For the text-containing cell, return its midpoint in [X, Y] coordinate format. 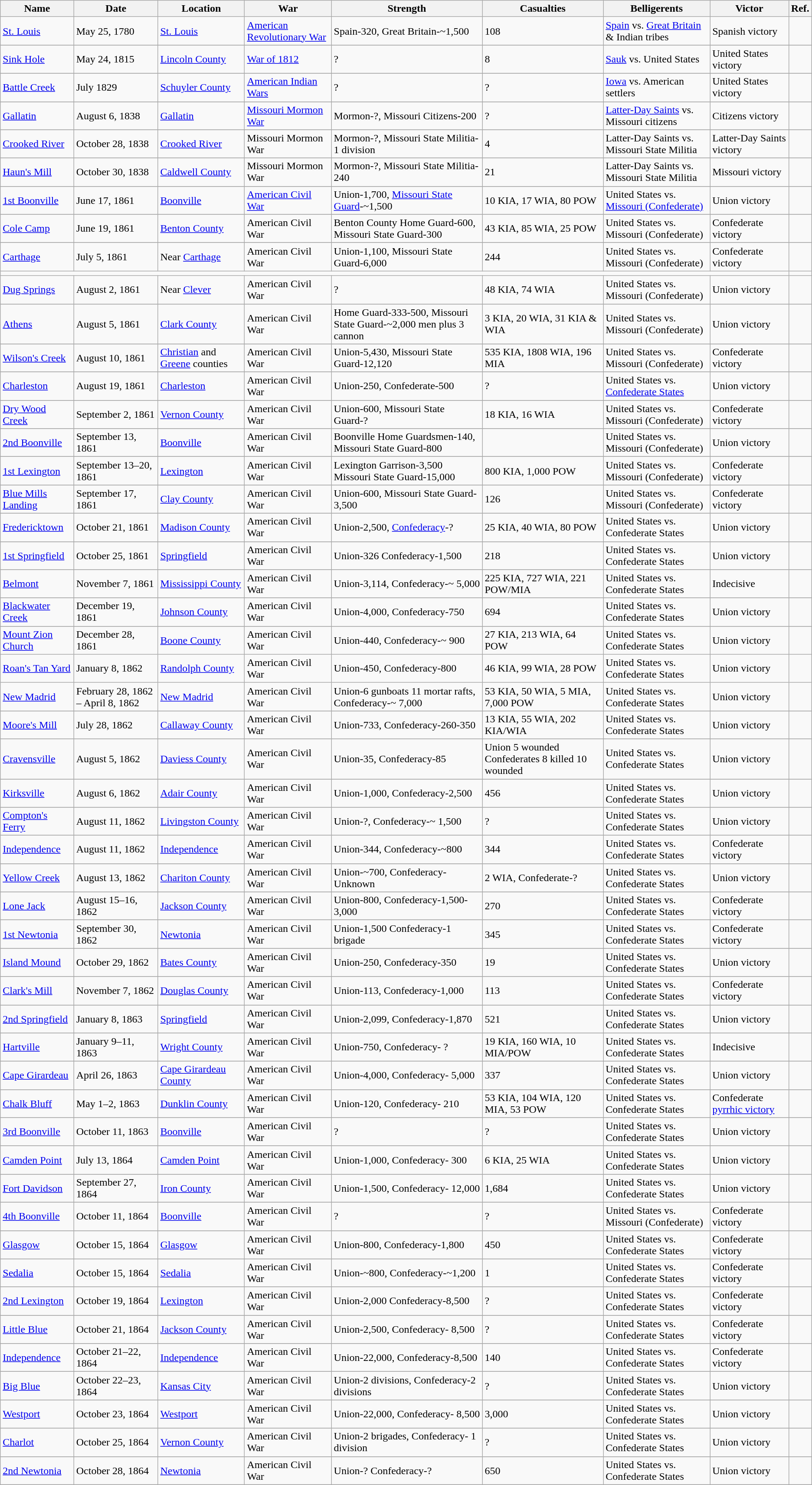
Randolph County [201, 668]
November 7, 1862 [116, 991]
Spanish victory [750, 31]
Union-~700, Confederacy-Unknown [407, 878]
2nd Lexington [37, 1301]
218 [543, 555]
3rd Boonville [37, 1131]
August 10, 1861 [116, 358]
Union-2 brigades, Confederacy- 1 division [407, 1442]
Ref. [800, 9]
Clay County [201, 499]
Haun's Mill [37, 172]
Union-6 gunboats 11 mortar rafts, Confederacy-~ 7,000 [407, 697]
Clark County [201, 324]
Benton County [201, 228]
6 KIA, 25 WIA [543, 1160]
Cole Camp [37, 228]
Union-~800, Confederacy-~1,200 [407, 1273]
Sauk vs. United States [657, 59]
War [288, 9]
1,684 [543, 1188]
Union-1,500, Confederacy- 12,000 [407, 1188]
December 19, 1861 [116, 612]
Dunklin County [201, 1104]
Confederate pyrrhic victory [750, 1104]
October 30, 1838 [116, 172]
Missouri victory [750, 172]
8 [543, 59]
Union-1,000, Confederacy- 300 [407, 1160]
Sink Hole [37, 59]
Union-750, Confederacy- ? [407, 1047]
Union-440, Confederacy-~ 900 [407, 640]
Athens [37, 324]
Belmont [37, 584]
108 [543, 31]
Christian and Greene counties [201, 358]
January 8, 1863 [116, 1019]
Daviess County [201, 759]
Clark's Mill [37, 991]
June 17, 1861 [116, 200]
Union-2,000 Confederacy-8,500 [407, 1301]
September 27, 1864 [116, 1188]
August 6, 1838 [116, 115]
Union-1,000, Confederacy-2,500 [407, 793]
Blackwater Creek [37, 612]
Madison County [201, 528]
October 11, 1863 [116, 1131]
Island Mound [37, 962]
Union-250, Confederacy-350 [407, 962]
Union-1,100, Missouri State Guard-6,000 [407, 257]
Dug Springs [37, 290]
Union-2,099, Confederacy-1,870 [407, 1019]
1st Lexington [37, 471]
337 [543, 1075]
Callaway County [201, 724]
4 [543, 144]
25 KIA, 40 WIA, 80 POW [543, 528]
Chalk Bluff [37, 1104]
Carthage [37, 257]
Near Carthage [201, 257]
Union-1,700, Missouri State Guard-~1,500 [407, 200]
Fredericktown [37, 528]
Union-3,114, Confederacy-~ 5,000 [407, 584]
Union-2,500, Confederacy- 8,500 [407, 1329]
450 [543, 1244]
43 KIA, 85 WIA, 25 POW [543, 228]
October 19, 1864 [116, 1301]
Mississippi County [201, 584]
American Revolutionary War [288, 31]
113 [543, 991]
War of 1812 [288, 59]
244 [543, 257]
Moore's Mill [37, 724]
October 28, 1864 [116, 1471]
Benton County Home Guard-600, Missouri State Guard-300 [407, 228]
January 9–11, 1863 [116, 1047]
3,000 [543, 1414]
Union-600, Missouri State Guard-? [407, 415]
694 [543, 612]
Union-? Confederacy-? [407, 1471]
October 21–22, 1864 [116, 1358]
Cravensville [37, 759]
Kansas City [201, 1386]
August 19, 1861 [116, 386]
Union-22,000, Confederacy- 8,500 [407, 1414]
December 28, 1861 [116, 640]
Casualties [543, 9]
Union-2,500, Confederacy-? [407, 528]
Blue Mills Landing [37, 499]
August 5, 1861 [116, 324]
Roan's Tan Yard [37, 668]
September 13, 1861 [116, 443]
Chariton County [201, 878]
270 [543, 906]
2nd Boonville [37, 443]
October 21, 1861 [116, 528]
July 28, 1862 [116, 724]
Boonville Home Guardsmen-140, Missouri State Guard-800 [407, 443]
Douglas County [201, 991]
19 [543, 962]
Boone County [201, 640]
August 13, 1862 [116, 878]
Union-800, Confederacy-1,800 [407, 1244]
Union-?, Confederacy-~ 1,500 [407, 822]
Union-22,000, Confederacy-8,500 [407, 1358]
October 25, 1864 [116, 1442]
October 11, 1864 [116, 1216]
4th Boonville [37, 1216]
September 2, 1861 [116, 415]
Lincoln County [201, 59]
August 6, 1862 [116, 793]
Cape Girardeau [37, 1075]
10 KIA, 17 WIA, 80 POW [543, 200]
May 24, 1815 [116, 59]
Wright County [201, 1047]
Union-4,000, Confederacy- 5,000 [407, 1075]
January 8, 1862 [116, 668]
May 1–2, 1863 [116, 1104]
Kirksville [37, 793]
September 30, 1862 [116, 934]
Union-4,000, Confederacy-750 [407, 612]
Near Clever [201, 290]
October 29, 1862 [116, 962]
2nd Newtonia [37, 1471]
650 [543, 1471]
Compton's Ferry [37, 822]
225 KIA, 727 WIA, 221 POW/MIA [543, 584]
Victor [750, 9]
521 [543, 1019]
July 13, 1864 [116, 1160]
April 26, 1863 [116, 1075]
800 KIA, 1,000 POW [543, 471]
Lexington Garrison-3,500 Missouri State Guard-15,000 [407, 471]
October 28, 1838 [116, 144]
Union-733, Confederacy-260-350 [407, 724]
Union 5 wounded Confederates 8 killed 10 wounded [543, 759]
September 13–20, 1861 [116, 471]
Latter-Day Saints vs. Missouri citizens [657, 115]
American Indian Wars [288, 88]
Union-113, Confederacy-1,000 [407, 991]
1 [543, 1273]
3 KIA, 20 WIA, 31 KIA & WIA [543, 324]
Hartville [37, 1047]
13 KIA, 55 WIA, 202 KIA/WIA [543, 724]
1st Boonville [37, 200]
August 5, 1862 [116, 759]
February 28, 1862 – April 8, 1862 [116, 697]
140 [543, 1358]
1st Springfield [37, 555]
Wilson's Creek [37, 358]
344 [543, 849]
1st Newtonia [37, 934]
53 KIA, 50 WIA, 5 MIA, 7,000 POW [543, 697]
48 KIA, 74 WIA [543, 290]
Union-250, Confederate-500 [407, 386]
Johnson County [201, 612]
June 19, 1861 [116, 228]
Charlot [37, 1442]
Spain-320, Great Britain-~1,500 [407, 31]
535 KIA, 1808 WIA, 196 MIA [543, 358]
Mormon-?, Missouri Citizens-200 [407, 115]
Home Guard-333-500, Missouri State Guard-~2,000 men plus 3 cannon [407, 324]
Mormon-?, Missouri State Militia-1 division [407, 144]
Bates County [201, 962]
Union-35, Confederacy-85 [407, 759]
Adair County [201, 793]
Union-600, Missouri State Guard-3,500 [407, 499]
Union-326 Confederacy-1,500 [407, 555]
October 21, 1864 [116, 1329]
Strength [407, 9]
Citizens victory [750, 115]
27 KIA, 213 WIA, 64 POW [543, 640]
Lone Jack [37, 906]
46 KIA, 99 WIA, 28 POW [543, 668]
October 22–23, 1864 [116, 1386]
July 5, 1861 [116, 257]
Spain vs. Great Britain & Indian tribes [657, 31]
Little Blue [37, 1329]
Fort Davidson [37, 1188]
456 [543, 793]
Iron County [201, 1188]
Union-450, Confederacy-800 [407, 668]
Union-120, Confederacy- 210 [407, 1104]
August 2, 1861 [116, 290]
2nd Springfield [37, 1019]
Belligerents [657, 9]
Livingston County [201, 822]
126 [543, 499]
Cape Girardeau County [201, 1075]
21 [543, 172]
Dry Wood Creek [37, 415]
July 1829 [116, 88]
Union-344, Confederacy-~800 [407, 849]
Union-800, Confederacy-1,500-3,000 [407, 906]
October 23, 1864 [116, 1414]
Big Blue [37, 1386]
Union-1,500 Confederacy-1 brigade [407, 934]
November 7, 1861 [116, 584]
May 25, 1780 [116, 31]
Schuyler County [201, 88]
345 [543, 934]
August 15–16, 1862 [116, 906]
Location [201, 9]
53 KIA, 104 WIA, 120 MIA, 53 POW [543, 1104]
18 KIA, 16 WIA [543, 415]
Union-2 divisions, Confederacy-2 divisions [407, 1386]
19 KIA, 160 WIA, 10 MIA/POW [543, 1047]
Mormon-?, Missouri State Militia-240 [407, 172]
September 17, 1861 [116, 499]
Battle Creek [37, 88]
Date [116, 9]
October 25, 1861 [116, 555]
Union-5,430, Missouri State Guard-12,120 [407, 358]
2 WIA, Confederate-? [543, 878]
Iowa vs. American settlers [657, 88]
Yellow Creek [37, 878]
Mount Zion Church [37, 640]
Name [37, 9]
Caldwell County [201, 172]
Latter-Day Saints victory [750, 144]
